Output the [x, y] coordinate of the center of the cell containing the given text.  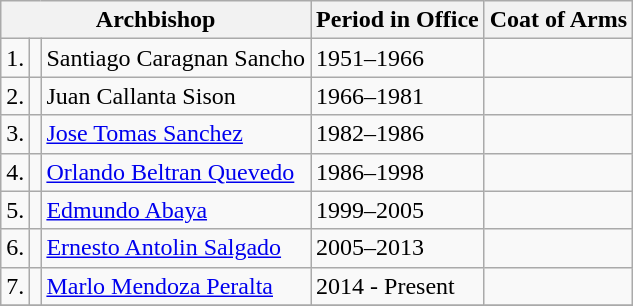
1966–1981 [398, 96]
1951–1966 [398, 58]
Coat of Arms [558, 20]
4. [16, 172]
1999–2005 [398, 210]
Archbishop [156, 20]
2. [16, 96]
6. [16, 248]
1. [16, 58]
Marlo Mendoza Peralta [176, 286]
Ernesto Antolin Salgado [176, 248]
7. [16, 286]
1982–1986 [398, 134]
Period in Office [398, 20]
Juan Callanta Sison [176, 96]
3. [16, 134]
2014 - Present [398, 286]
5. [16, 210]
Orlando Beltran Quevedo [176, 172]
Jose Tomas Sanchez [176, 134]
1986–1998 [398, 172]
Santiago Caragnan Sancho [176, 58]
2005–2013 [398, 248]
Edmundo Abaya [176, 210]
